For the text-containing cell, return its midpoint in (x, y) coordinate format. 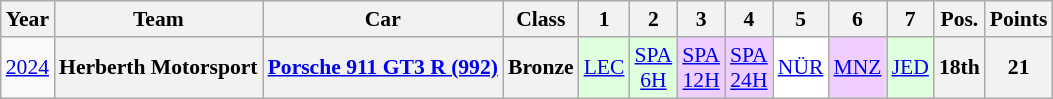
Herberth Motorsport (158, 68)
SPA12H (701, 68)
3 (701, 19)
LEC (604, 68)
MNZ (857, 68)
7 (910, 19)
4 (749, 19)
2 (654, 19)
Points (1019, 19)
Porsche 911 GT3 R (992) (383, 68)
JED (910, 68)
18th (960, 68)
Year (28, 19)
SPA6H (654, 68)
SPA24H (749, 68)
Car (383, 19)
Class (541, 19)
Bronze (541, 68)
2024 (28, 68)
21 (1019, 68)
NÜR (801, 68)
6 (857, 19)
Pos. (960, 19)
5 (801, 19)
Team (158, 19)
1 (604, 19)
